Scan for the cell matching the given text and deliver its (X, Y) coordinate at center. 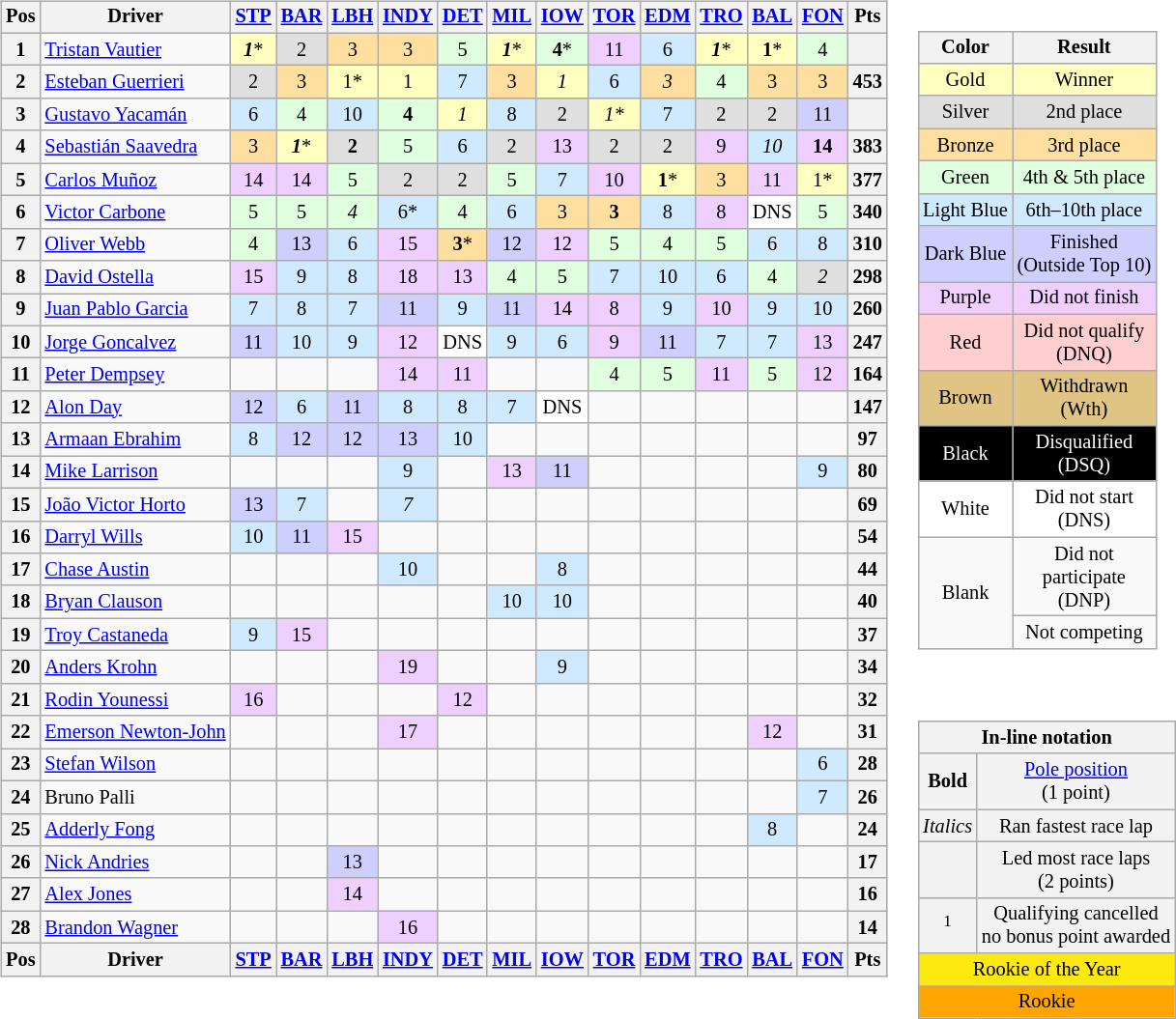
298 (868, 277)
310 (868, 244)
Green (964, 178)
Blank (964, 593)
Peter Dempsey (135, 375)
Adderly Fong (135, 830)
White (964, 509)
Bold (947, 781)
3rd place (1084, 145)
377 (868, 180)
Rookie (1047, 1003)
Finished(Outside Top 10) (1084, 254)
Stefan Wilson (135, 765)
Dark Blue (964, 254)
Gustavo Yacamán (135, 115)
Rodin Younessi (135, 699)
Nick Andries (135, 863)
Color (964, 47)
6* (408, 212)
Led most race laps(2 points) (1076, 870)
Bruno Palli (135, 797)
20 (20, 667)
Esteban Guerrieri (135, 82)
Italics (947, 826)
Did not finish (1084, 298)
Alex Jones (135, 894)
Emerson Newton-John (135, 732)
Oliver Webb (135, 244)
In-line notation (1047, 738)
Anders Krohn (135, 667)
Juan Pablo Garcia (135, 310)
Black (964, 454)
Qualifying cancelledno bonus point awarded (1076, 925)
Did notparticipate(DNP) (1084, 577)
6th–10th place (1084, 210)
Rookie of the Year (1047, 970)
Darryl Wills (135, 537)
23 (20, 765)
Light Blue (964, 210)
Bryan Clauson (135, 602)
Brandon Wagner (135, 927)
247 (868, 342)
Withdrawn(Wth) (1084, 398)
Not competing (1084, 633)
Red (964, 342)
Did not start(DNS) (1084, 509)
Troy Castaneda (135, 635)
David Ostella (135, 277)
4* (562, 49)
Alon Day (135, 408)
453 (868, 82)
21 (20, 699)
31 (868, 732)
Ran fastest race lap (1076, 826)
Mike Larrison (135, 472)
44 (868, 570)
Result (1084, 47)
80 (868, 472)
27 (20, 894)
Disqualified(DSQ) (1084, 454)
147 (868, 408)
4th & 5th place (1084, 178)
32 (868, 699)
Did not qualify(DNQ) (1084, 342)
Chase Austin (135, 570)
Armaan Ebrahim (135, 439)
2nd place (1084, 112)
97 (868, 439)
40 (868, 602)
Brown (964, 398)
22 (20, 732)
37 (868, 635)
Winner (1084, 80)
Jorge Goncalvez (135, 342)
3* (463, 244)
Tristan Vautier (135, 49)
João Victor Horto (135, 504)
340 (868, 212)
383 (868, 147)
Silver (964, 112)
Purple (964, 298)
260 (868, 310)
164 (868, 375)
69 (868, 504)
Bronze (964, 145)
54 (868, 537)
25 (20, 830)
Victor Carbone (135, 212)
Carlos Muñoz (135, 180)
Gold (964, 80)
Pole position(1 point) (1076, 781)
34 (868, 667)
Sebastián Saavedra (135, 147)
